Scan for the cell matching the given text and deliver its [X, Y] coordinate at center. 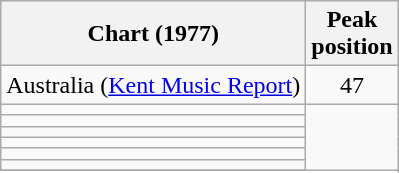
Australia (Kent Music Report) [154, 85]
47 [352, 85]
Chart (1977) [154, 34]
Peakposition [352, 34]
